Return the [X, Y] coordinate for the center point of the cell that contains the specified text.  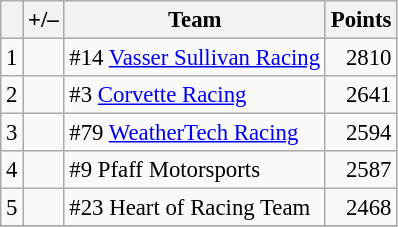
2468 [360, 208]
Team [194, 20]
2641 [360, 95]
2587 [360, 170]
+/– [44, 20]
2 [12, 95]
#14 Vasser Sullivan Racing [194, 58]
2594 [360, 133]
1 [12, 58]
#23 Heart of Racing Team [194, 208]
#79 WeatherTech Racing [194, 133]
3 [12, 133]
Points [360, 20]
4 [12, 170]
#3 Corvette Racing [194, 95]
5 [12, 208]
#9 Pfaff Motorsports [194, 170]
2810 [360, 58]
